Return the [x, y] coordinate for the center point of the cell that contains the specified text.  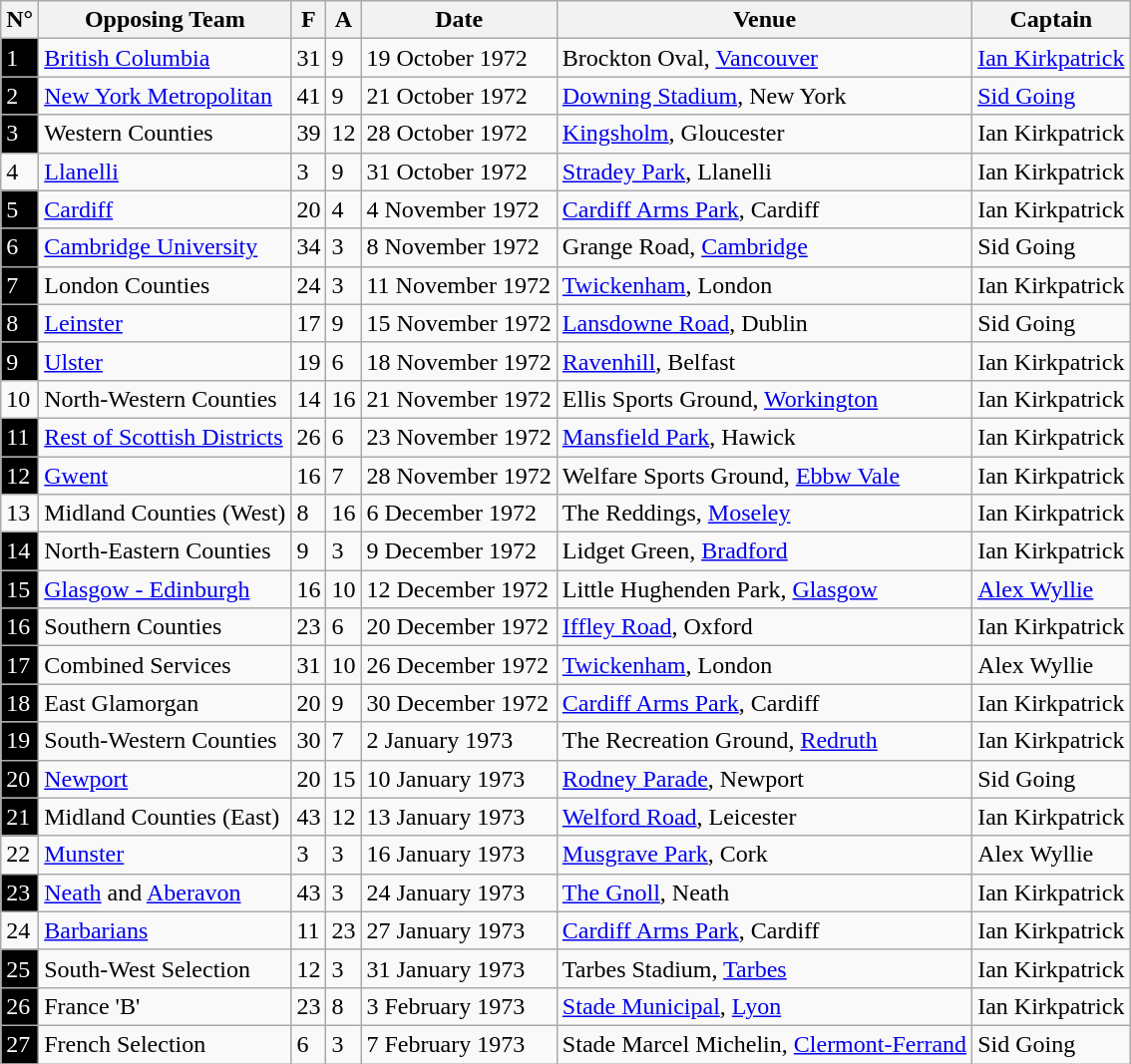
The Recreation Ground, Redruth [764, 741]
21 [20, 817]
26 December 1972 [459, 665]
South-West Selection [166, 968]
Grange Road, Cambridge [764, 247]
39 [309, 134]
Venue [764, 20]
British Columbia [166, 58]
Combined Services [166, 665]
Ellis Sports Ground, Workington [764, 399]
Stade Municipal, Lyon [764, 1006]
18 November 1972 [459, 361]
France 'B' [166, 1006]
Neath and Aberavon [166, 892]
Southern Counties [166, 627]
21 October 1972 [459, 96]
16 January 1973 [459, 855]
Ulster [166, 361]
Glasgow - Edinburgh [166, 589]
Leinster [166, 323]
Date [459, 20]
15 November 1972 [459, 323]
25 [20, 968]
23 November 1972 [459, 437]
Tarbes Stadium, Tarbes [764, 968]
Ravenhill, Belfast [764, 361]
13 January 1973 [459, 817]
Welford Road, Leicester [764, 817]
Iffley Road, Oxford [764, 627]
Gwent [166, 476]
Brockton Oval, Vancouver [764, 58]
4 November 1972 [459, 209]
1 [20, 58]
Rodney Parade, Newport [764, 779]
Barbarians [166, 930]
30 December 1972 [459, 703]
27 [20, 1044]
Midland Counties (West) [166, 514]
Cardiff [166, 209]
31 October 1972 [459, 172]
Munster [166, 855]
27 January 1973 [459, 930]
The Reddings, Moseley [764, 514]
Little Hughenden Park, Glasgow [764, 589]
13 [20, 514]
19 October 1972 [459, 58]
The Gnoll, Neath [764, 892]
12 December 1972 [459, 589]
Midland Counties (East) [166, 817]
Captain [1051, 20]
2 [20, 96]
28 October 1972 [459, 134]
6 December 1972 [459, 514]
A [343, 20]
21 November 1972 [459, 399]
Lidget Green, Bradford [764, 551]
Welfare Sports Ground, Ebbw Vale [764, 476]
North-Eastern Counties [166, 551]
French Selection [166, 1044]
Llanelli [166, 172]
7 February 1973 [459, 1044]
20 December 1972 [459, 627]
Lansdowne Road, Dublin [764, 323]
10 January 1973 [459, 779]
Rest of Scottish Districts [166, 437]
N° [20, 20]
Newport [166, 779]
Musgrave Park, Cork [764, 855]
11 November 1972 [459, 285]
Kingsholm, Gloucester [764, 134]
Downing Stadium, New York [764, 96]
2 January 1973 [459, 741]
Western Counties [166, 134]
30 [309, 741]
Cambridge University [166, 247]
East Glamorgan [166, 703]
22 [20, 855]
Opposing Team [166, 20]
London Counties [166, 285]
3 February 1973 [459, 1006]
North-Western Counties [166, 399]
9 December 1972 [459, 551]
Stade Marcel Michelin, Clermont-Ferrand [764, 1044]
28 November 1972 [459, 476]
18 [20, 703]
South-Western Counties [166, 741]
Mansfield Park, Hawick [764, 437]
5 [20, 209]
New York Metropolitan [166, 96]
31 January 1973 [459, 968]
24 January 1973 [459, 892]
34 [309, 247]
F [309, 20]
Stradey Park, Llanelli [764, 172]
41 [309, 96]
8 November 1972 [459, 247]
